Provide the [X, Y] coordinate of the cell's center where the given text is located.  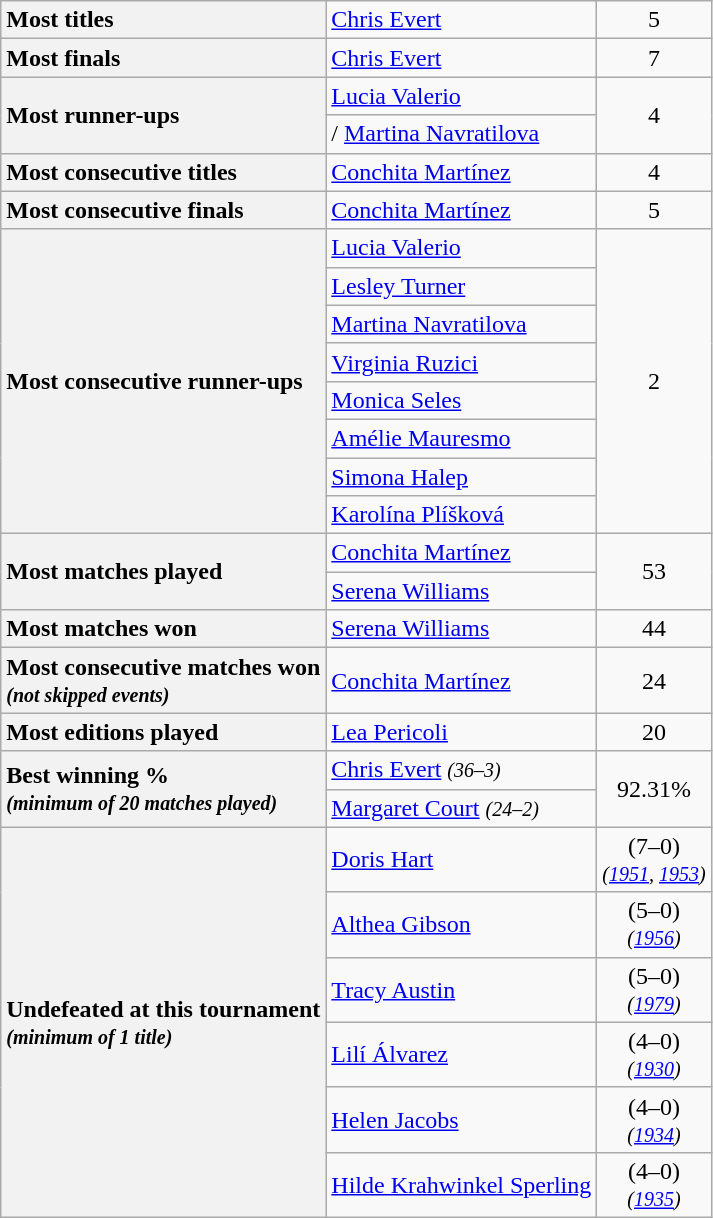
Chris Evert (36–3) [462, 770]
(5–0)(1956) [654, 924]
Virginia Ruzici [462, 362]
Monica Seles [462, 400]
Most titles [164, 20]
Lea Pericoli [462, 732]
7 [654, 58]
Martina Navratilova [462, 324]
(5–0)(1979) [654, 990]
Most consecutive finals [164, 210]
Most consecutive runner-ups [164, 381]
44 [654, 629]
Doris Hart [462, 860]
Karolína Plíšková [462, 515]
Most matches played [164, 572]
Most runner-ups [164, 115]
Most finals [164, 58]
2 [654, 381]
Tracy Austin [462, 990]
Most consecutive matches won(not skipped events) [164, 680]
(4–0)(1934) [654, 1120]
Best winning %(minimum of 20 matches played) [164, 789]
53 [654, 572]
Lesley Turner [462, 286]
Undefeated at this tournament(minimum of 1 title) [164, 1022]
(7–0)(1951, 1953) [654, 860]
Most matches won [164, 629]
Amélie Mauresmo [462, 438]
Most editions played [164, 732]
20 [654, 732]
Althea Gibson [462, 924]
Helen Jacobs [462, 1120]
Hilde Krahwinkel Sperling [462, 1184]
Most consecutive titles [164, 172]
/ Martina Navratilova [462, 134]
Margaret Court (24–2) [462, 808]
(4–0)(1935) [654, 1184]
24 [654, 680]
Lilí Álvarez [462, 1054]
92.31% [654, 789]
(4–0)(1930) [654, 1054]
Simona Halep [462, 477]
